Locate the cell with the specified text and output its (x, y) center coordinate. 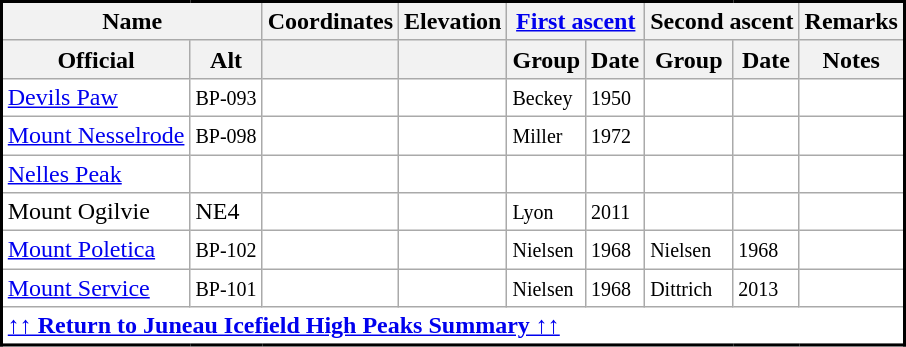
2011 (616, 212)
Remarks (852, 22)
Miller (546, 135)
BP-102 (226, 250)
1972 (616, 135)
Name (132, 22)
2013 (766, 288)
First ascent (576, 22)
Notes (852, 59)
Second ascent (722, 22)
Beckey (546, 97)
BP-101 (226, 288)
BP-093 (226, 97)
Official (96, 59)
Elevation (453, 22)
Mount Ogilvie (96, 212)
Nelles Peak (96, 173)
NE4 (226, 212)
Mount Service (96, 288)
Mount Poletica (96, 250)
Mount Nesselrode (96, 135)
Coordinates (330, 22)
Devils Paw (96, 97)
BP-098 (226, 135)
↑↑ Return to Juneau Icefield High Peaks Summary ↑↑ (454, 326)
Lyon (546, 212)
1950 (616, 97)
Alt (226, 59)
Dittrich (689, 288)
